Find where the given text appears and provide that cell's center as [X, Y] coordinate. 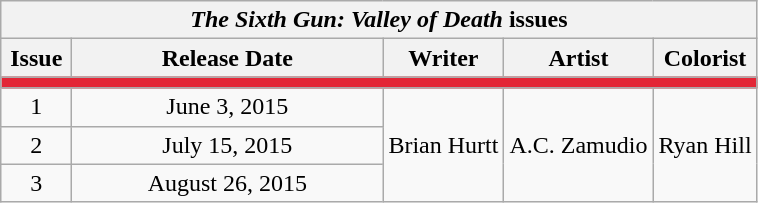
Colorist [705, 58]
1 [36, 107]
Ryan Hill [705, 145]
July 15, 2015 [228, 145]
3 [36, 183]
Artist [578, 58]
The Sixth Gun: Valley of Death issues [379, 20]
Release Date [228, 58]
A.C. Zamudio [578, 145]
Brian Hurtt [444, 145]
Writer [444, 58]
August 26, 2015 [228, 183]
2 [36, 145]
June 3, 2015 [228, 107]
Issue [36, 58]
